Determine the (X, Y) coordinate at the center of the cell enclosing the given text.  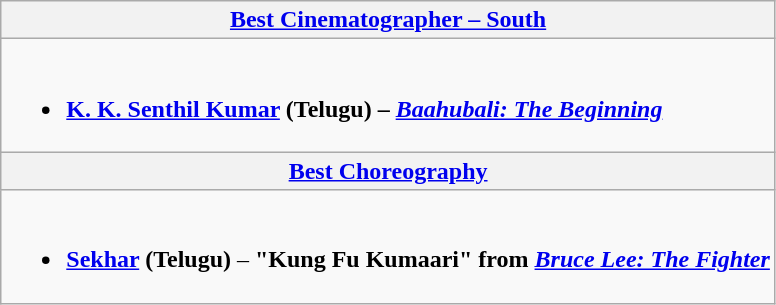
Best Cinematographer – South (388, 20)
Best Choreography (388, 171)
Sekhar (Telugu) – "Kung Fu Kumaari" from Bruce Lee: The Fighter (388, 246)
K. K. Senthil Kumar (Telugu) – Baahubali: The Beginning (388, 96)
